Find where the given text appears and provide that cell's center as [x, y] coordinate. 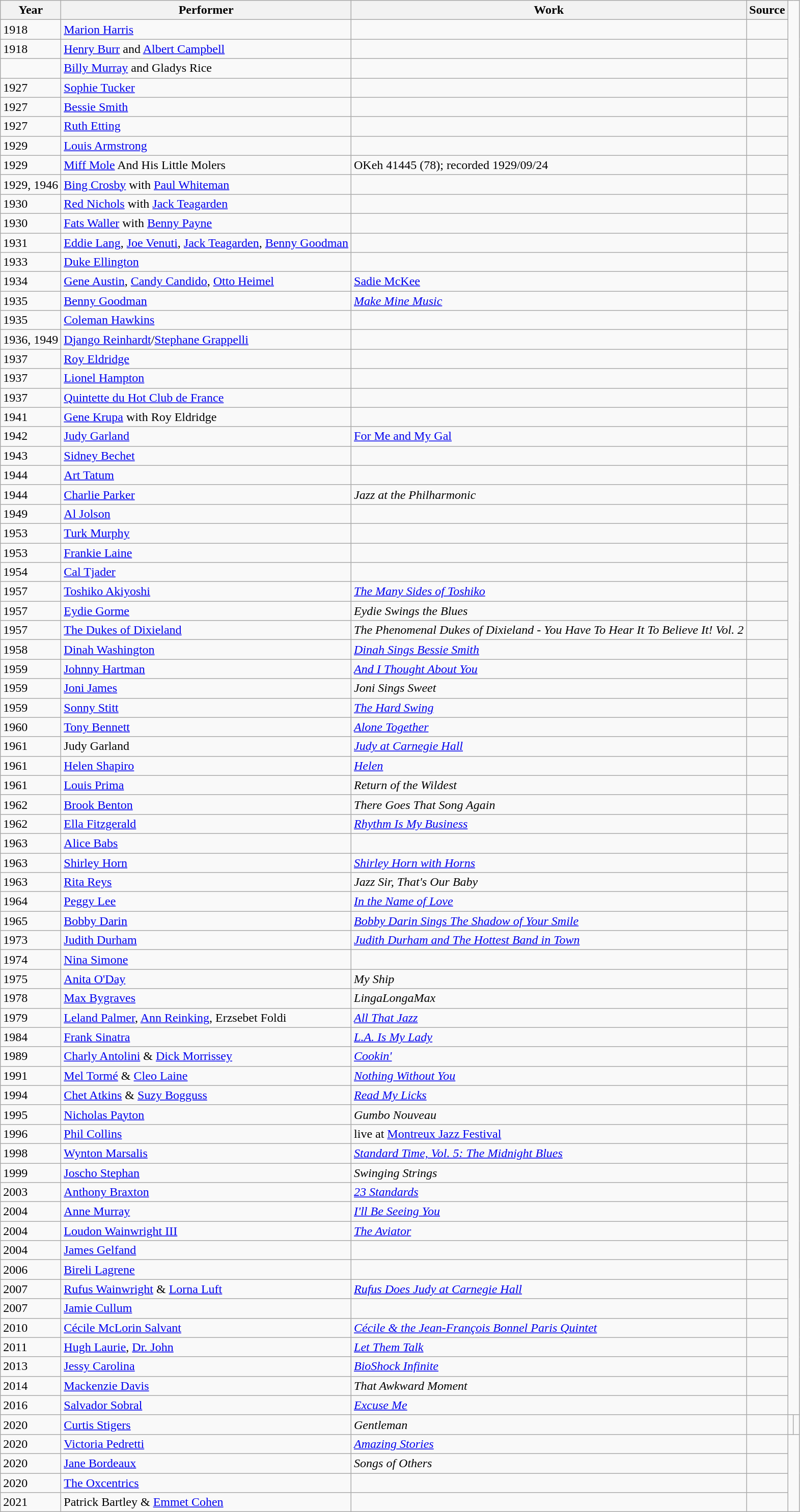
Alone Together [549, 727]
1978 [31, 998]
Hugh Laurie, Dr. John [206, 1347]
L.A. Is My Lady [549, 1037]
2006 [31, 1270]
Shirley Horn [206, 863]
OKeh 41445 (78); recorded 1929/09/24 [549, 165]
1949 [31, 514]
Anne Murray [206, 1212]
Helen [549, 766]
Wynton Marsalis [206, 1153]
Gentleman [549, 1424]
Sidney Bechet [206, 456]
Leland Palmer, Ann Reinking, Erzsebet Foldi [206, 1018]
1964 [31, 902]
Mackenzie Davis [206, 1386]
Tony Bennett [206, 727]
2010 [31, 1328]
Charly Antolini & Dick Morrissey [206, 1056]
My Ship [549, 979]
1995 [31, 1114]
Bobby Darin Sings The Shadow of Your Smile [549, 921]
James Gelfand [206, 1250]
Victoria Pedretti [206, 1444]
Ella Fitzgerald [206, 824]
1954 [31, 572]
Nicholas Payton [206, 1114]
Judy at Carnegie Hall [549, 746]
The Hard Swing [549, 708]
1958 [31, 650]
Standard Time, Vol. 5: The Midnight Blues [549, 1153]
Year [31, 10]
2013 [31, 1366]
1974 [31, 960]
Rufus Wainwright & Lorna Luft [206, 1289]
Loudon Wainwright III [206, 1231]
Sophie Tucker [206, 88]
Ruth Etting [206, 126]
Marion Harris [206, 30]
I'll Be Seeing You [549, 1212]
2016 [31, 1405]
Miff Mole And His Little Molers [206, 165]
Judith Durham [206, 940]
Jessy Carolina [206, 1366]
1994 [31, 1095]
Gene Krupa with Roy Eldridge [206, 417]
Nothing Without You [549, 1076]
live at Montreux Jazz Festival [549, 1134]
Eddie Lang, Joe Venuti, Jack Teagarden, Benny Goodman [206, 243]
1934 [31, 282]
Alice Babs [206, 843]
Louis Prima [206, 785]
Frank Sinatra [206, 1037]
Max Bygraves [206, 998]
Source [767, 10]
Sonny Stitt [206, 708]
Quintette du Hot Club de France [206, 398]
Art Tatum [206, 475]
1931 [31, 243]
Songs of Others [549, 1463]
Rufus Does Judy at Carnegie Hall [549, 1289]
Helen Shapiro [206, 766]
Duke Ellington [206, 262]
Lionel Hampton [206, 378]
The Many Sides of Toshiko [549, 592]
Phil Collins [206, 1134]
Anita O'Day [206, 979]
Return of the Wildest [549, 785]
Peggy Lee [206, 902]
Roy Eldridge [206, 359]
1984 [31, 1037]
Chet Atkins & Suzy Bogguss [206, 1095]
Django Reinhardt/Stephane Grappelli [206, 340]
1998 [31, 1153]
1941 [31, 417]
Patrick Bartley & Emmet Cohen [206, 1502]
Anthony Braxton [206, 1192]
1965 [31, 921]
1973 [31, 940]
1933 [31, 262]
2014 [31, 1386]
Joni Sings Sweet [549, 688]
There Goes That Song Again [549, 804]
1929, 1946 [31, 184]
Mel Tormé & Cleo Laine [206, 1076]
Joni James [206, 688]
1942 [31, 436]
Rita Reys [206, 882]
1996 [31, 1134]
Coleman Hawkins [206, 320]
23 Standards [549, 1192]
Shirley Horn with Horns [549, 863]
Jazz Sir, That's Our Baby [549, 882]
Cal Tjader [206, 572]
1991 [31, 1076]
Bobby Darin [206, 921]
Salvador Sobral [206, 1405]
Toshiko Akiyoshi [206, 592]
Gumbo Nouveau [549, 1114]
Sadie McKee [549, 282]
Dinah Washington [206, 650]
1936, 1949 [31, 340]
2011 [31, 1347]
That Awkward Moment [549, 1386]
Nina Simone [206, 960]
Performer [206, 10]
1999 [31, 1172]
BioShock Infinite [549, 1366]
In the Name of Love [549, 902]
2003 [31, 1192]
The Dukes of Dixieland [206, 630]
Swinging Strings [549, 1172]
Eydie Gorme [206, 611]
Judith Durham and The Hottest Band in Town [549, 940]
Bessie Smith [206, 107]
Jamie Cullum [206, 1308]
The Aviator [549, 1231]
Al Jolson [206, 514]
1989 [31, 1056]
Brook Benton [206, 804]
The Oxcentrics [206, 1483]
Jane Bordeaux [206, 1463]
Joscho Stephan [206, 1172]
1975 [31, 979]
Charlie Parker [206, 494]
Fats Waller with Benny Payne [206, 223]
Rhythm Is My Business [549, 824]
Henry Burr and Albert Campbell [206, 49]
Curtis Stigers [206, 1424]
Bing Crosby with Paul Whiteman [206, 184]
Red Nichols with Jack Teagarden [206, 204]
Make Mine Music [549, 301]
1960 [31, 727]
Jazz at the Philharmonic [549, 494]
Louis Armstrong [206, 146]
Frankie Laine [206, 552]
Bireli Lagrene [206, 1270]
Gene Austin, Candy Candido, Otto Heimel [206, 282]
LingaLongaMax [549, 998]
Excuse Me [549, 1405]
Turk Murphy [206, 533]
Cookin' [549, 1056]
Dinah Sings Bessie Smith [549, 650]
2021 [31, 1502]
And I Thought About You [549, 669]
Benny Goodman [206, 301]
The Phenomenal Dukes of Dixieland - You Have To Hear It To Believe It! Vol. 2 [549, 630]
1943 [31, 456]
Cécile & the Jean-François Bonnel Paris Quintet [549, 1328]
1979 [31, 1018]
Let Them Talk [549, 1347]
Johnny Hartman [206, 669]
Amazing Stories [549, 1444]
Eydie Swings the Blues [549, 611]
Work [549, 10]
Read My Licks [549, 1095]
Cécile McLorin Salvant [206, 1328]
Billy Murray and Gladys Rice [206, 68]
All That Jazz [549, 1018]
For Me and My Gal [549, 436]
